Find where the given text appears and provide that cell's center as [x, y] coordinate. 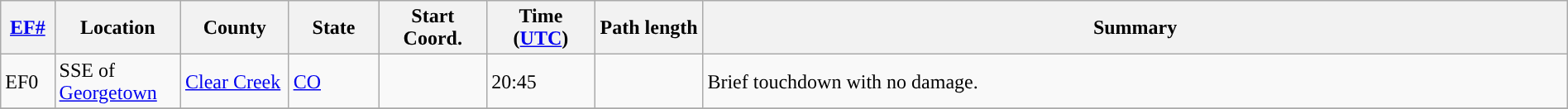
Start Coord. [433, 28]
Brief touchdown with no damage. [1135, 81]
SSE of Georgetown [117, 81]
Summary [1135, 28]
Path length [648, 28]
EF0 [28, 81]
State [334, 28]
Location [117, 28]
CO [334, 81]
Clear Creek [235, 81]
County [235, 28]
20:45 [541, 81]
EF# [28, 28]
Time (UTC) [541, 28]
